Return (x, y) of the center of cell containing provided text 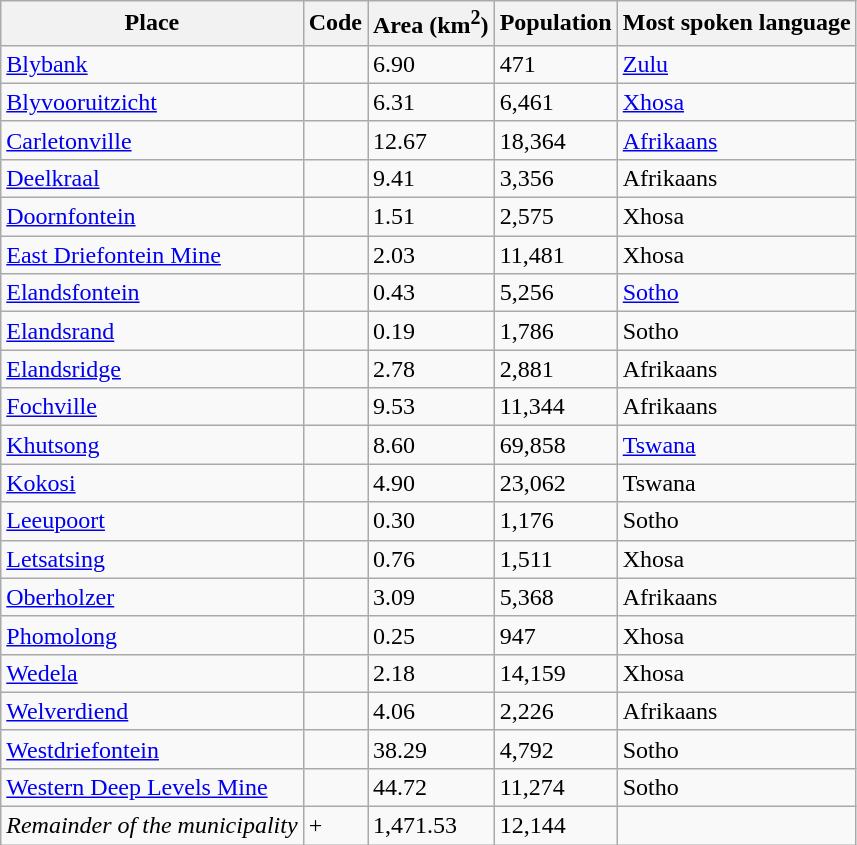
2,575 (556, 217)
12,144 (556, 826)
Leeupoort (152, 521)
Remainder of the municipality (152, 826)
4.90 (432, 483)
2.03 (432, 255)
11,274 (556, 787)
6,461 (556, 102)
Fochville (152, 407)
Oberholzer (152, 597)
Khutsong (152, 445)
3,356 (556, 178)
11,344 (556, 407)
Zulu (736, 64)
0.43 (432, 293)
Blyvooruitzicht (152, 102)
9.41 (432, 178)
18,364 (556, 140)
Westdriefontein (152, 749)
6.90 (432, 64)
1.51 (432, 217)
5,256 (556, 293)
0.19 (432, 331)
69,858 (556, 445)
5,368 (556, 597)
0.76 (432, 559)
1,176 (556, 521)
6.31 (432, 102)
12.67 (432, 140)
Kokosi (152, 483)
Letsatsing (152, 559)
Elandsrand (152, 331)
Wedela (152, 673)
4.06 (432, 711)
Most spoken language (736, 24)
2.78 (432, 369)
1,471.53 (432, 826)
Doornfontein (152, 217)
Blybank (152, 64)
3.09 (432, 597)
Area (km2) (432, 24)
Place (152, 24)
0.30 (432, 521)
2.18 (432, 673)
947 (556, 635)
471 (556, 64)
Population (556, 24)
38.29 (432, 749)
+ (335, 826)
14,159 (556, 673)
East Driefontein Mine (152, 255)
Elandsfontein (152, 293)
23,062 (556, 483)
2,881 (556, 369)
8.60 (432, 445)
1,511 (556, 559)
Welverdiend (152, 711)
0.25 (432, 635)
Elandsridge (152, 369)
Code (335, 24)
44.72 (432, 787)
Carletonville (152, 140)
Deelkraal (152, 178)
9.53 (432, 407)
2,226 (556, 711)
4,792 (556, 749)
Western Deep Levels Mine (152, 787)
11,481 (556, 255)
Phomolong (152, 635)
1,786 (556, 331)
